For the text-containing cell, return its midpoint in (X, Y) coordinate format. 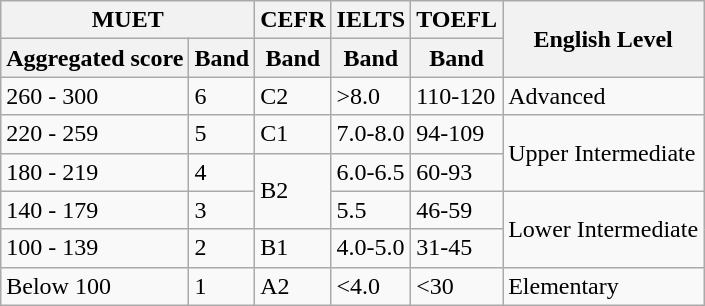
Aggregated score (95, 58)
A2 (293, 286)
Lower Intermediate (604, 229)
>8.0 (371, 96)
46-59 (457, 210)
6.0-6.5 (371, 172)
7.0-8.0 (371, 134)
IELTS (371, 20)
31-45 (457, 248)
Below 100 (95, 286)
4.0-5.0 (371, 248)
260 - 300 (95, 96)
5.5 (371, 210)
6 (222, 96)
2 (222, 248)
60-93 (457, 172)
B2 (293, 191)
<30 (457, 286)
220 - 259 (95, 134)
3 (222, 210)
CEFR (293, 20)
5 (222, 134)
Upper Intermediate (604, 153)
Elementary (604, 286)
Advanced (604, 96)
100 - 139 (95, 248)
94-109 (457, 134)
180 - 219 (95, 172)
110-120 (457, 96)
<4.0 (371, 286)
1 (222, 286)
English Level (604, 39)
B1 (293, 248)
4 (222, 172)
TOEFL (457, 20)
C1 (293, 134)
MUET (128, 20)
C2 (293, 96)
140 - 179 (95, 210)
